From the cell containing the given text, extract its center point as (x, y) coordinate. 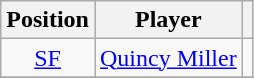
SF (48, 58)
Quincy Miller (168, 58)
Player (168, 20)
Position (48, 20)
